Locate the cell with the specified text and output its (x, y) center coordinate. 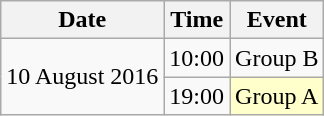
Date (82, 20)
19:00 (197, 96)
Event (277, 20)
Time (197, 20)
10:00 (197, 58)
Group A (277, 96)
Group B (277, 58)
10 August 2016 (82, 77)
